Locate the cell with the specified text and output its [x, y] center coordinate. 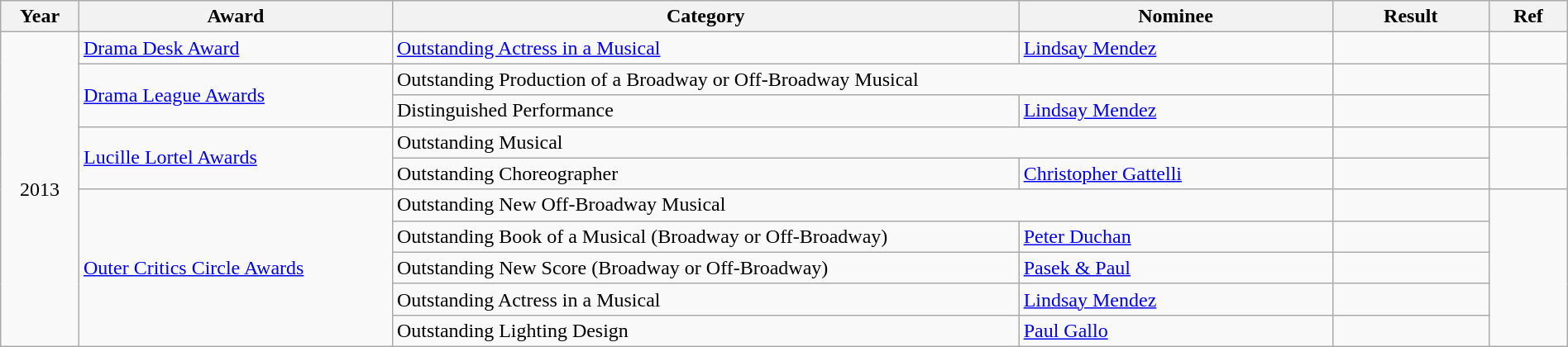
Outstanding Lighting Design [705, 330]
Award [235, 17]
Outstanding New Score (Broadway or Off-Broadway) [705, 268]
Outstanding Book of a Musical (Broadway or Off-Broadway) [705, 236]
Drama Desk Award [235, 48]
Drama League Awards [235, 95]
Year [40, 17]
Pasek & Paul [1176, 268]
Distinguished Performance [705, 111]
Outstanding Production of a Broadway or Off-Broadway Musical [862, 79]
Outer Critics Circle Awards [235, 268]
Ref [1528, 17]
Paul Gallo [1176, 330]
Nominee [1176, 17]
Christopher Gattelli [1176, 173]
Peter Duchan [1176, 236]
Outstanding Musical [862, 142]
Result [1411, 17]
2013 [40, 190]
Category [705, 17]
Outstanding New Off-Broadway Musical [862, 205]
Lucille Lortel Awards [235, 158]
Outstanding Choreographer [705, 173]
